Capture the cell that displays the provided text and extract its (X, Y) central coordinate. 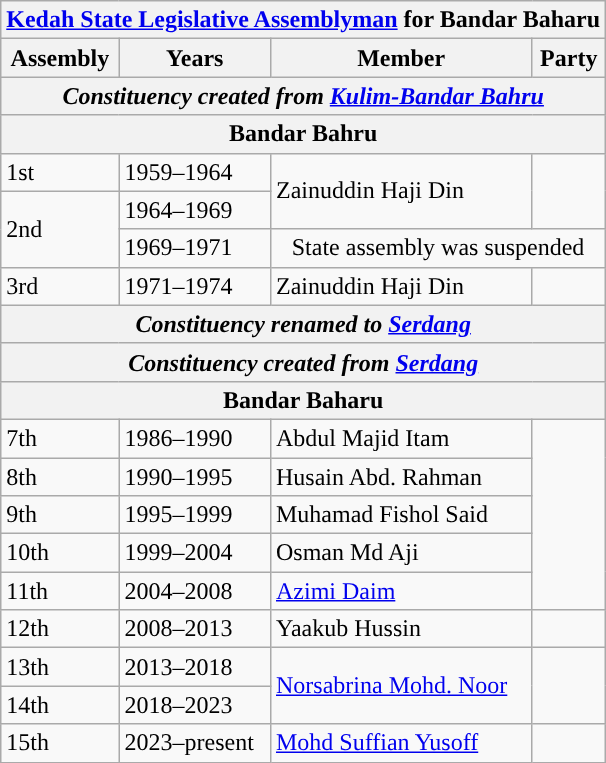
Yaakub Hussin (400, 629)
1971–1974 (194, 286)
1999–2004 (194, 553)
2023–present (194, 743)
2008–2013 (194, 629)
1959–1964 (194, 172)
2nd (60, 229)
10th (60, 553)
1995–1999 (194, 515)
7th (60, 438)
9th (60, 515)
14th (60, 705)
Assembly (60, 58)
3rd (60, 286)
Muhamad Fishol Said (400, 515)
Kedah State Legislative Assemblyman for Bandar Baharu (304, 20)
Years (194, 58)
2004–2008 (194, 591)
12th (60, 629)
Bandar Baharu (304, 400)
1986–1990 (194, 438)
8th (60, 477)
Osman Md Aji (400, 553)
Constituency created from Kulim-Bandar Bahru (304, 96)
Azimi Daim (400, 591)
Bandar Bahru (304, 134)
Abdul Majid Itam (400, 438)
2018–2023 (194, 705)
11th (60, 591)
Husain Abd. Rahman (400, 477)
2013–2018 (194, 667)
Mohd Suffian Yusoff (400, 743)
Member (400, 58)
1964–1969 (194, 210)
Constituency created from Serdang (304, 362)
Constituency renamed to Serdang (304, 324)
Party (569, 58)
1969–1971 (194, 248)
13th (60, 667)
Norsabrina Mohd. Noor (400, 686)
1st (60, 172)
State assembly was suspended (438, 248)
15th (60, 743)
1990–1995 (194, 477)
